Provide the [X, Y] coordinate of the cell's center where the given text is located.  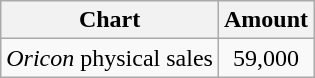
59,000 [266, 58]
Oricon physical sales [110, 58]
Chart [110, 20]
Amount [266, 20]
